Capture the cell that displays the provided text and extract its (x, y) central coordinate. 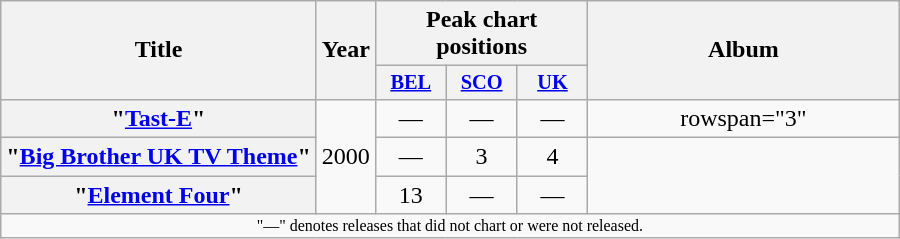
2000 (346, 156)
SCO (482, 83)
"Element Four" (159, 195)
Peak chart positions (482, 34)
"—" denotes releases that did not chart or were not released. (450, 226)
Title (159, 50)
4 (552, 157)
"Big Brother UK TV Theme" (159, 157)
rowspan="3" (744, 118)
Album (744, 50)
3 (482, 157)
"Tast-E" (159, 118)
Year (346, 50)
UK (552, 83)
13 (410, 195)
BEL (410, 83)
